Scan for the cell matching the given text and deliver its [X, Y] coordinate at center. 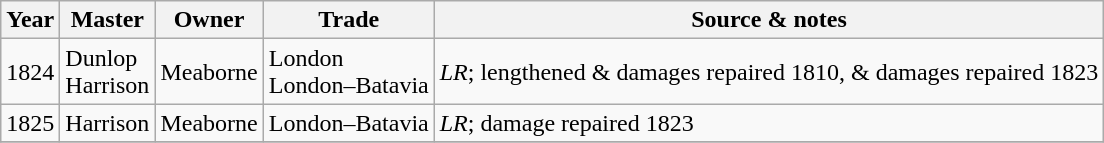
LR; damage repaired 1823 [769, 123]
LondonLondon–Batavia [348, 72]
Master [108, 20]
Harrison [108, 123]
London–Batavia [348, 123]
Year [30, 20]
Trade [348, 20]
Owner [209, 20]
DunlopHarrison [108, 72]
LR; lengthened & damages repaired 1810, & damages repaired 1823 [769, 72]
1825 [30, 123]
1824 [30, 72]
Source & notes [769, 20]
